Output the (X, Y) coordinate of the center of the cell containing the given text.  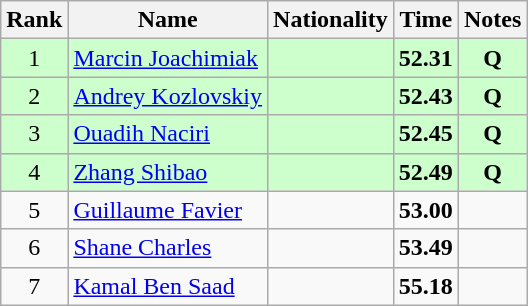
Ouadih Naciri (168, 134)
Guillaume Favier (168, 210)
Shane Charles (168, 248)
Zhang Shibao (168, 172)
7 (34, 286)
52.43 (426, 96)
Marcin Joachimiak (168, 58)
52.31 (426, 58)
6 (34, 248)
Nationality (331, 20)
4 (34, 172)
53.49 (426, 248)
55.18 (426, 286)
Andrey Kozlovskiy (168, 96)
5 (34, 210)
1 (34, 58)
Name (168, 20)
52.49 (426, 172)
2 (34, 96)
Rank (34, 20)
Notes (492, 20)
53.00 (426, 210)
52.45 (426, 134)
3 (34, 134)
Kamal Ben Saad (168, 286)
Time (426, 20)
